Return the (x, y) coordinate for the center point of the cell that contains the specified text.  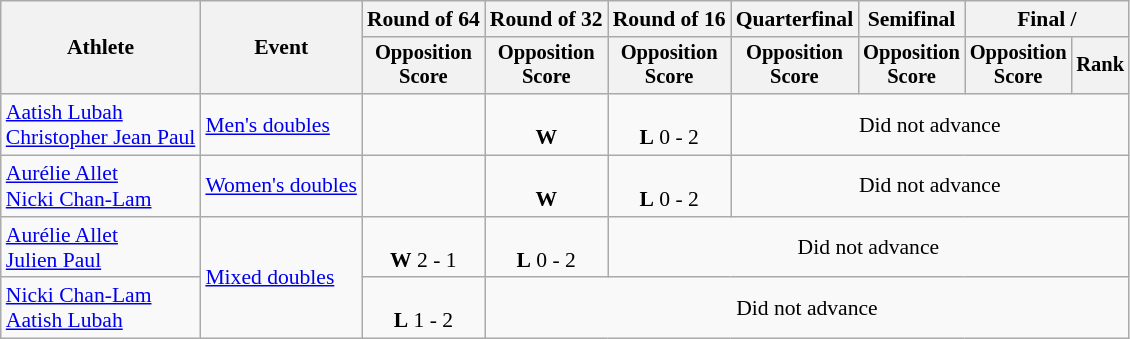
Round of 16 (670, 19)
Round of 32 (546, 19)
L 1 - 2 (424, 308)
Event (281, 48)
Final / (1047, 19)
W 2 - 1 (424, 248)
Women's doubles (281, 186)
Quarterfinal (795, 19)
Nicki Chan-LamAatish Lubah (101, 308)
Aurélie AlletJulien Paul (101, 248)
Semifinal (912, 19)
Rank (1100, 66)
Aatish LubahChristopher Jean Paul (101, 124)
Mixed doubles (281, 278)
Round of 64 (424, 19)
Athlete (101, 48)
Men's doubles (281, 124)
Aurélie AlletNicki Chan-Lam (101, 186)
